Provide the (X, Y) coordinate of the cell's center where the given text is located.  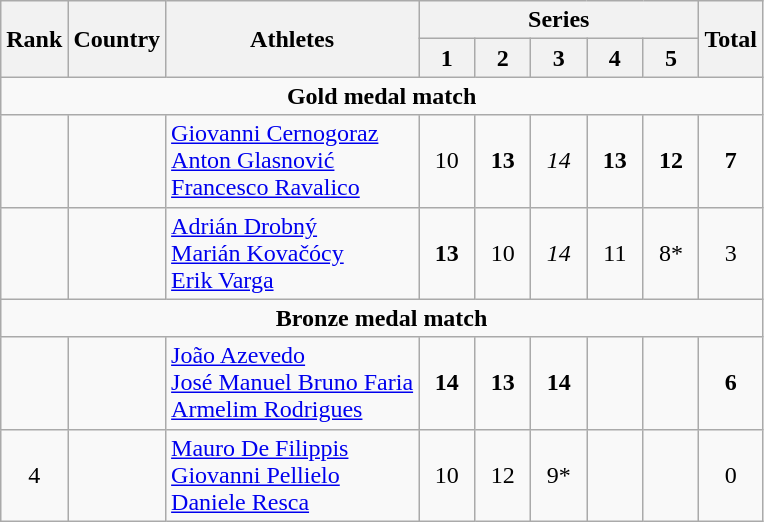
1 (447, 58)
5 (671, 58)
Total (731, 39)
Giovanni CernogorazAnton GlasnovićFrancesco Ravalico (292, 161)
0 (731, 475)
Bronze medal match (382, 318)
9* (559, 475)
Country (117, 39)
João AzevedoJosé Manuel Bruno FariaArmelim Rodrigues (292, 383)
Mauro De FilippisGiovanni PellieloDaniele Resca (292, 475)
Adrián DrobnýMarián KovačócyErik Varga (292, 253)
2 (503, 58)
8* (671, 253)
Series (559, 20)
Rank (34, 39)
6 (731, 383)
11 (615, 253)
7 (731, 161)
Gold medal match (382, 96)
Athletes (292, 39)
